Detect which cell encompasses the target text, then output its [x, y] center coordinate. 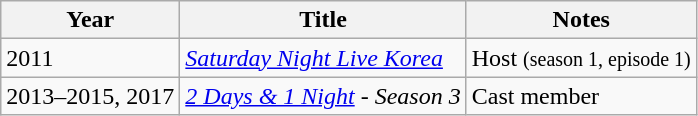
2011 [90, 58]
Cast member [581, 96]
Saturday Night Live Korea [323, 58]
Host (season 1, episode 1) [581, 58]
2 Days & 1 Night - Season 3 [323, 96]
Year [90, 20]
Title [323, 20]
Notes [581, 20]
2013–2015, 2017 [90, 96]
